Return (X, Y) of the center of cell containing provided text 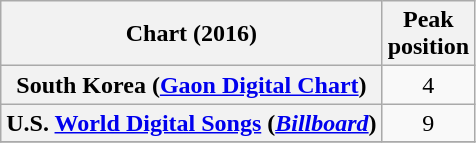
U.S. World Digital Songs (Billboard) (192, 123)
Chart (2016) (192, 34)
9 (428, 123)
4 (428, 85)
Peakposition (428, 34)
South Korea (Gaon Digital Chart) (192, 85)
